Locate the cell with the specified text and output its (x, y) center coordinate. 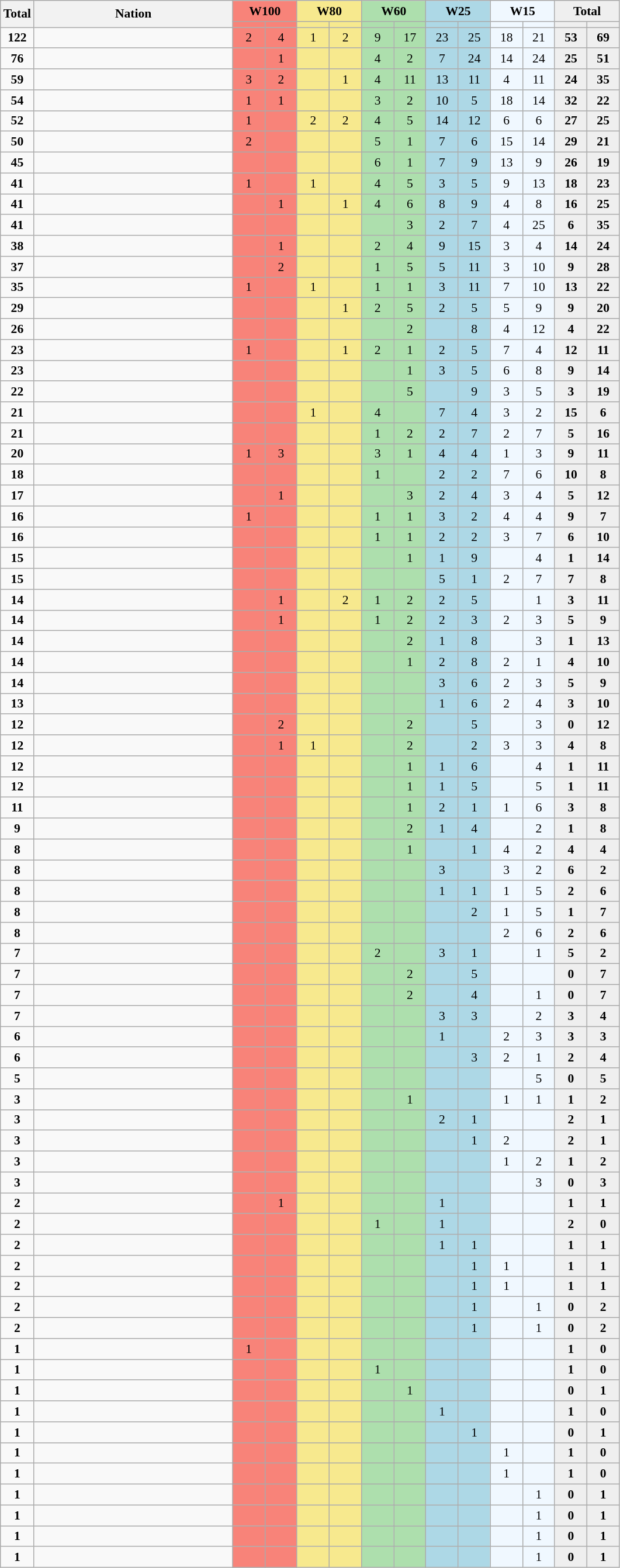
W60 (394, 11)
54 (18, 100)
76 (18, 59)
53 (570, 38)
59 (18, 79)
W80 (329, 11)
38 (18, 246)
W15 (522, 11)
W100 (265, 11)
28 (603, 267)
W25 (458, 11)
122 (18, 38)
52 (18, 121)
50 (18, 142)
51 (603, 59)
27 (570, 121)
Nation (133, 14)
69 (603, 38)
32 (570, 100)
45 (18, 163)
37 (18, 267)
